Capture the cell that displays the provided text and extract its [x, y] central coordinate. 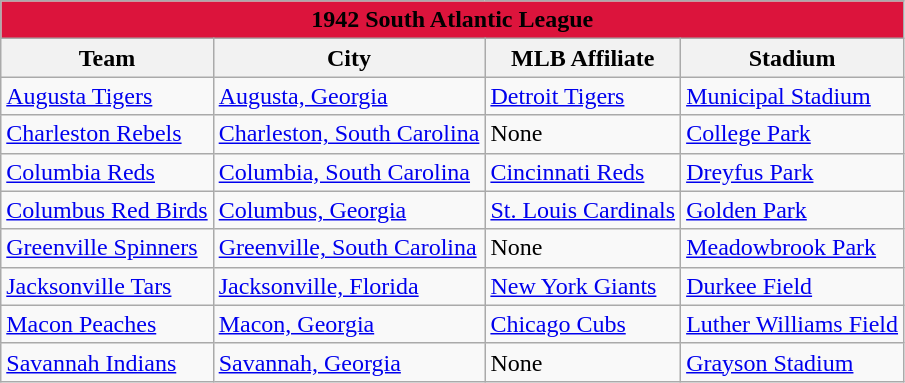
Macon, Georgia [349, 324]
Greenville, South Carolina [349, 248]
Municipal Stadium [792, 96]
MLB Affiliate [583, 58]
Golden Park [792, 210]
1942 South Atlantic League [452, 20]
Dreyfus Park [792, 172]
Charleston Rebels [107, 134]
Meadowbrook Park [792, 248]
New York Giants [583, 286]
Macon Peaches [107, 324]
Savannah Indians [107, 362]
Durkee Field [792, 286]
Team [107, 58]
Columbus, Georgia [349, 210]
Cincinnati Reds [583, 172]
Grayson Stadium [792, 362]
St. Louis Cardinals [583, 210]
Augusta Tigers [107, 96]
Charleston, South Carolina [349, 134]
Chicago Cubs [583, 324]
Savannah, Georgia [349, 362]
Columbia Reds [107, 172]
Detroit Tigers [583, 96]
College Park [792, 134]
Augusta, Georgia [349, 96]
Columbus Red Birds [107, 210]
Columbia, South Carolina [349, 172]
Luther Williams Field [792, 324]
City [349, 58]
Stadium [792, 58]
Jacksonville, Florida [349, 286]
Greenville Spinners [107, 248]
Jacksonville Tars [107, 286]
